Find where the given text appears and provide that cell's center as [x, y] coordinate. 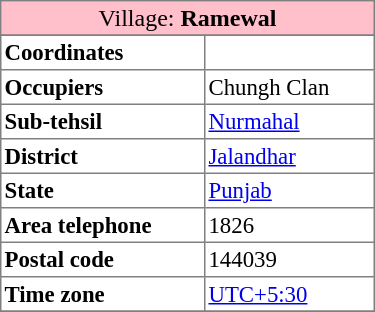
Nurmahal [290, 121]
Jalandhar [290, 156]
Chungh Clan [290, 87]
District [103, 156]
1826 [290, 225]
144039 [290, 259]
Sub-tehsil [103, 121]
Punjab [290, 190]
Occupiers [103, 87]
Postal code [103, 259]
Area telephone [103, 225]
Time zone [103, 294]
Coordinates [103, 52]
UTC+5:30 [290, 294]
State [103, 190]
Village: Ramewal [188, 18]
